Capture the cell that displays the provided text and extract its (x, y) central coordinate. 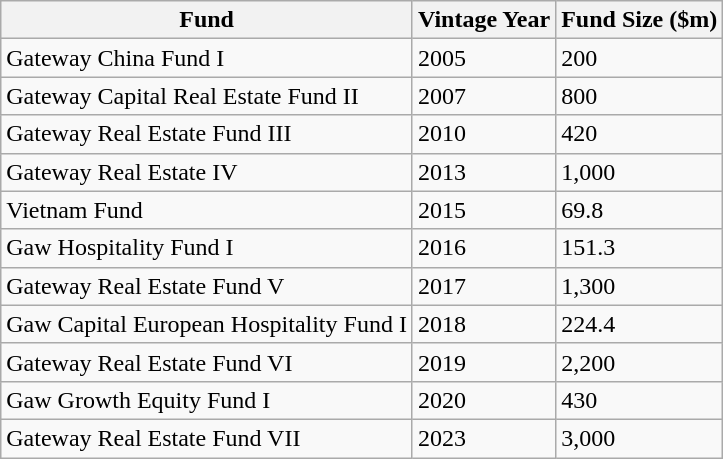
Gateway Real Estate Fund VII (207, 438)
2019 (484, 362)
1,000 (640, 172)
Gateway China Fund I (207, 58)
2010 (484, 134)
2015 (484, 210)
2018 (484, 324)
420 (640, 134)
2,200 (640, 362)
Gateway Capital Real Estate Fund II (207, 96)
800 (640, 96)
Gateway Real Estate Fund V (207, 286)
2007 (484, 96)
Gaw Capital European Hospitality Fund I (207, 324)
2020 (484, 400)
Fund Size ($m) (640, 20)
2013 (484, 172)
3,000 (640, 438)
69.8 (640, 210)
Gateway Real Estate Fund VI (207, 362)
Vintage Year (484, 20)
Gateway Real Estate Fund III (207, 134)
Vietnam Fund (207, 210)
200 (640, 58)
2005 (484, 58)
Fund (207, 20)
430 (640, 400)
151.3 (640, 248)
2023 (484, 438)
Gaw Hospitality Fund I (207, 248)
2016 (484, 248)
Gaw Growth Equity Fund I (207, 400)
Gateway Real Estate IV (207, 172)
2017 (484, 286)
224.4 (640, 324)
1,300 (640, 286)
